Return [X, Y] of the center of cell containing provided text 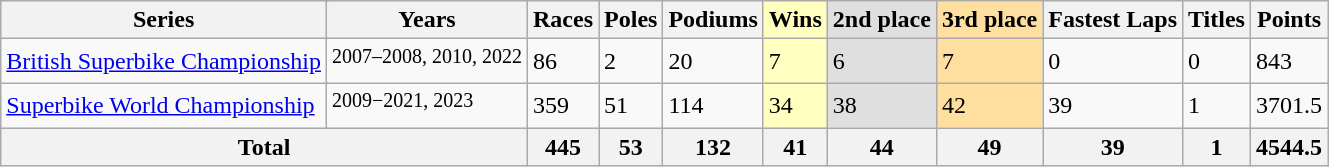
86 [562, 62]
Poles [631, 20]
6 [882, 62]
114 [713, 106]
Series [164, 20]
Titles [1217, 20]
44 [882, 147]
41 [795, 147]
20 [713, 62]
2009−2021, 2023 [426, 106]
359 [562, 106]
Races [562, 20]
843 [1288, 62]
Total [264, 147]
445 [562, 147]
Years [426, 20]
49 [989, 147]
Fastest Laps [1113, 20]
3rd place [989, 20]
Podiums [713, 20]
53 [631, 147]
2 [631, 62]
34 [795, 106]
British Superbike Championship [164, 62]
132 [713, 147]
2007–2008, 2010, 2022 [426, 62]
51 [631, 106]
4544.5 [1288, 147]
38 [882, 106]
Superbike World Championship [164, 106]
42 [989, 106]
Wins [795, 20]
Points [1288, 20]
2nd place [882, 20]
3701.5 [1288, 106]
